Capture the cell that displays the provided text and extract its (x, y) central coordinate. 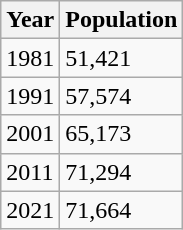
71,294 (122, 172)
1991 (30, 96)
2011 (30, 172)
51,421 (122, 58)
65,173 (122, 134)
1981 (30, 58)
Year (30, 20)
2001 (30, 134)
2021 (30, 210)
71,664 (122, 210)
Population (122, 20)
57,574 (122, 96)
